Find where the given text appears and provide that cell's center as (x, y) coordinate. 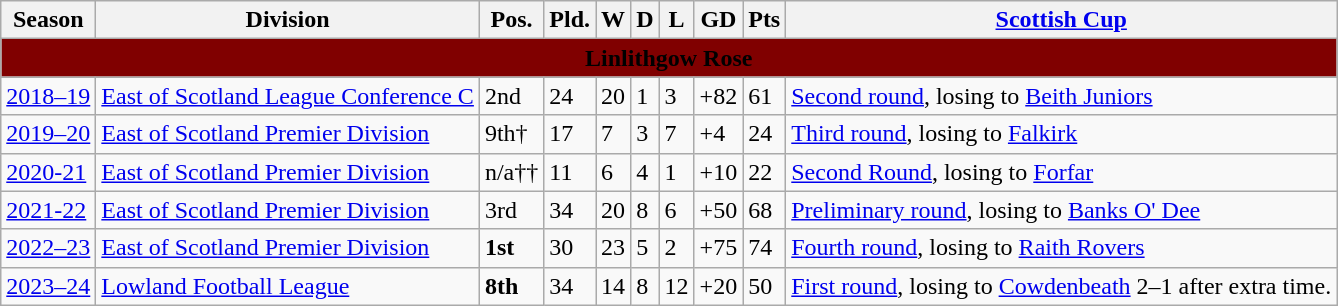
1st (511, 248)
GD (718, 20)
22 (764, 172)
Lowland Football League (288, 286)
5 (645, 248)
2 (676, 248)
Pts (764, 20)
L (676, 20)
Second round, losing to Beith Juniors (1062, 96)
Pld. (570, 20)
+20 (718, 286)
23 (614, 248)
14 (614, 286)
2020-21 (48, 172)
30 (570, 248)
2022–23 (48, 248)
2019–20 (48, 134)
2023–24 (48, 286)
12 (676, 286)
68 (764, 210)
+50 (718, 210)
Division (288, 20)
4 (645, 172)
61 (764, 96)
D (645, 20)
50 (764, 286)
74 (764, 248)
+75 (718, 248)
2021-22 (48, 210)
17 (570, 134)
Fourth round, losing to Raith Rovers (1062, 248)
Linlithgow Rose (669, 58)
W (614, 20)
Preliminary round, losing to Banks O' Dee (1062, 210)
+82 (718, 96)
n/a†† (511, 172)
East of Scotland League Conference C (288, 96)
Second Round, losing to Forfar (1062, 172)
+10 (718, 172)
9th† (511, 134)
8th (511, 286)
3rd (511, 210)
Scottish Cup (1062, 20)
First round, losing to Cowdenbeath 2–1 after extra time. (1062, 286)
+4 (718, 134)
Season (48, 20)
2018–19 (48, 96)
2nd (511, 96)
11 (570, 172)
Third round, losing to Falkirk (1062, 134)
Pos. (511, 20)
